Locate the cell with the specified text and output its (x, y) center coordinate. 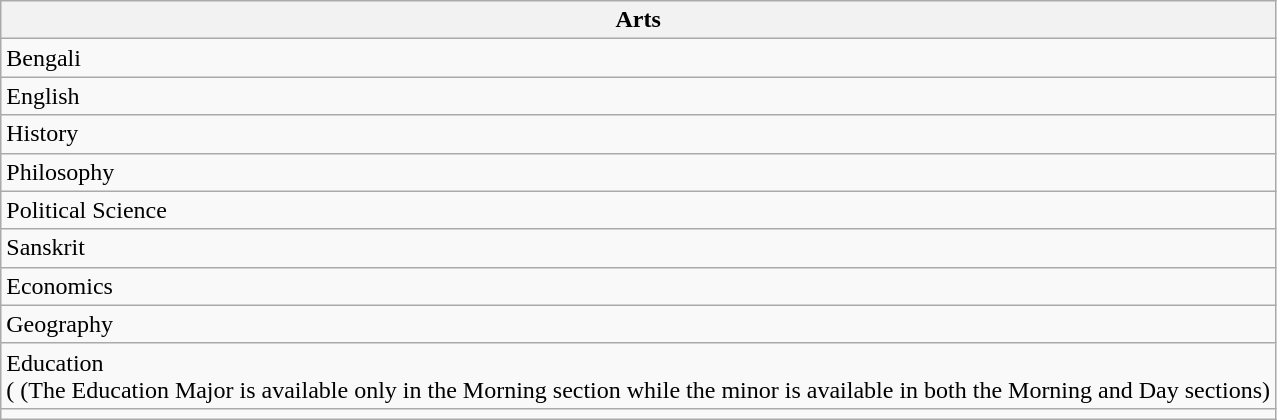
Bengali (638, 58)
Economics (638, 286)
Geography (638, 324)
Arts (638, 20)
English (638, 96)
Political Science (638, 210)
Sanskrit (638, 248)
History (638, 134)
Education( (The Education Major is available only in the Morning section while the minor is available in both the Morning and Day sections) (638, 376)
Philosophy (638, 172)
